From the cell containing the given text, extract its center point as [x, y] coordinate. 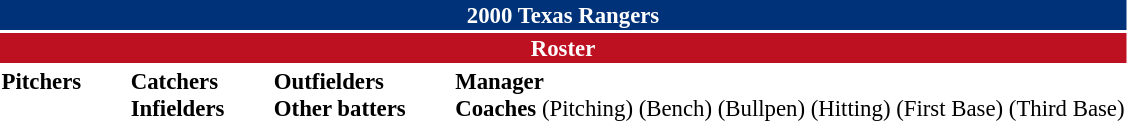
2000 Texas Rangers [563, 15]
Roster [563, 48]
